Locate the cell with the specified text and output its (x, y) center coordinate. 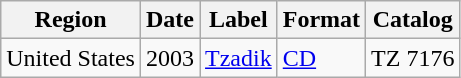
Catalog (413, 20)
Label (239, 20)
CD (321, 58)
2003 (170, 58)
Region (71, 20)
United States (71, 58)
TZ 7176 (413, 58)
Date (170, 20)
Tzadik (239, 58)
Format (321, 20)
